For the text-containing cell, return its midpoint in (x, y) coordinate format. 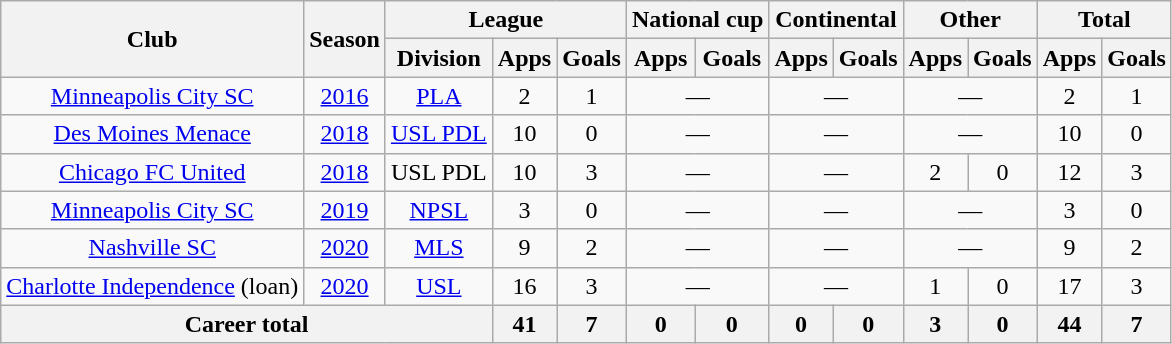
Total (1104, 20)
Charlotte Independence (loan) (152, 286)
League (506, 20)
Chicago FC United (152, 172)
17 (1069, 286)
National cup (697, 20)
Des Moines Menace (152, 134)
MLS (438, 248)
2016 (345, 96)
Division (438, 58)
Season (345, 39)
2019 (345, 210)
Other (970, 20)
16 (524, 286)
12 (1069, 172)
Career total (247, 324)
USL (438, 286)
NPSL (438, 210)
Club (152, 39)
41 (524, 324)
Nashville SC (152, 248)
PLA (438, 96)
Continental (836, 20)
44 (1069, 324)
